From the cell containing the given text, extract its center point as [X, Y] coordinate. 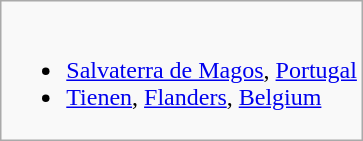
Salvaterra de Magos, Portugal Tienen, Flanders, Belgium [182, 71]
